Pinpoint the cell where the given text exists, returning its (x, y) midpoint coordinate. 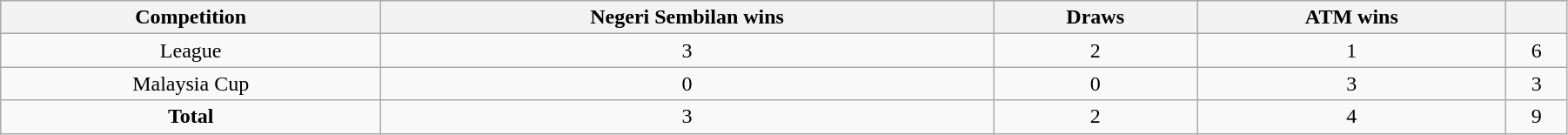
ATM wins (1352, 17)
Draws (1096, 17)
6 (1537, 51)
Malaysia Cup (191, 84)
Negeri Sembilan wins (687, 17)
League (191, 51)
4 (1352, 117)
Competition (191, 17)
1 (1352, 51)
Total (191, 117)
9 (1537, 117)
